Scan for the cell matching the given text and deliver its (x, y) coordinate at center. 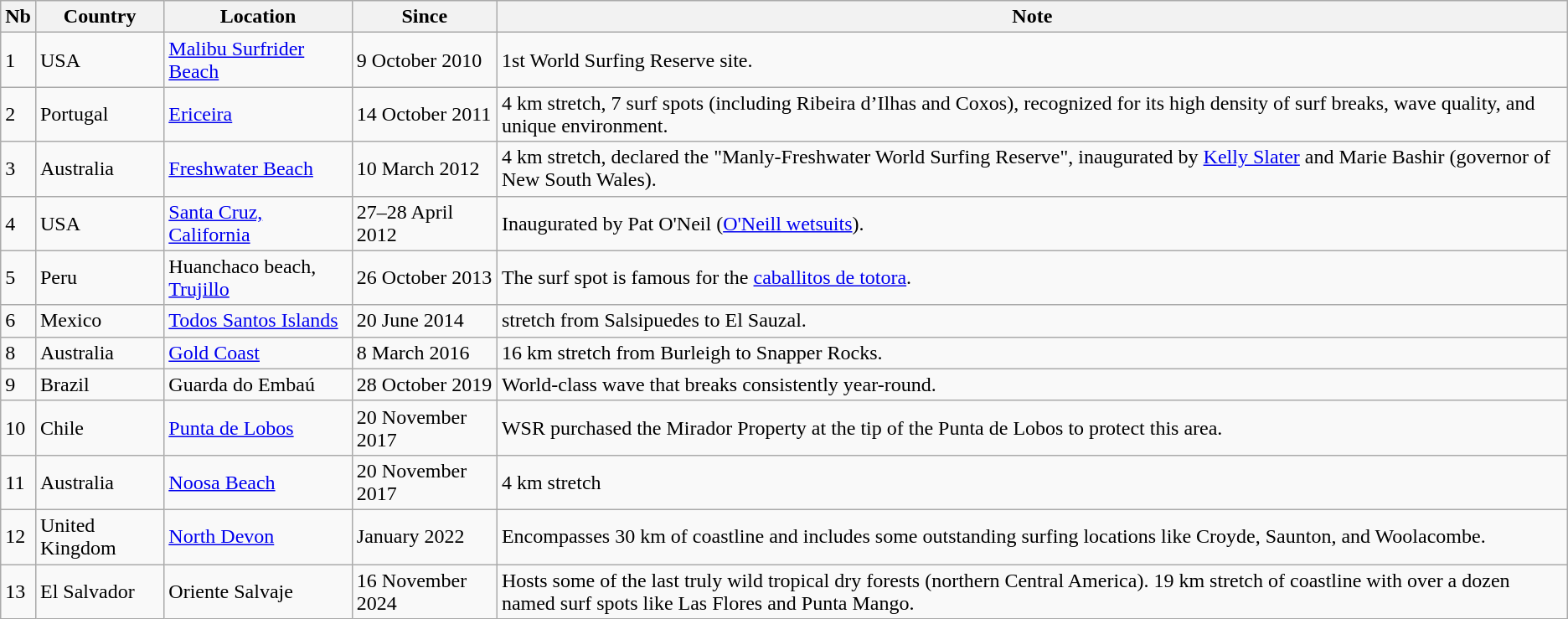
Note (1032, 17)
3 (18, 169)
Noosa Beach (258, 482)
16 November 2024 (424, 591)
9 (18, 384)
Malibu Surfrider Beach (258, 60)
10 (18, 427)
Nb (18, 17)
8 March 2016 (424, 353)
Ericeira (258, 114)
stretch from Salsipuedes to El Sauzal. (1032, 321)
Country (99, 17)
14 October 2011 (424, 114)
Brazil (99, 384)
El Salvador (99, 591)
Guarda do Embaú (258, 384)
Since (424, 17)
1 (18, 60)
Freshwater Beach (258, 169)
Oriente Salvaje (258, 591)
12 (18, 536)
11 (18, 482)
1st World Surfing Reserve site. (1032, 60)
Huanchaco beach, Trujillo (258, 278)
9 October 2010 (424, 60)
5 (18, 278)
16 km stretch from Burleigh to Snapper Rocks. (1032, 353)
28 October 2019 (424, 384)
Location (258, 17)
Chile (99, 427)
27–28 April 2012 (424, 223)
4 km stretch (1032, 482)
20 June 2014 (424, 321)
North Devon (258, 536)
Portugal (99, 114)
4 km stretch, declared the "Manly-Freshwater World Surfing Reserve", inaugurated by Kelly Slater and Marie Bashir (governor of New South Wales). (1032, 169)
Todos Santos Islands (258, 321)
Mexico (99, 321)
10 March 2012 (424, 169)
13 (18, 591)
2 (18, 114)
8 (18, 353)
WSR purchased the Mirador Property at the tip of the Punta de Lobos to protect this area. (1032, 427)
Punta de Lobos (258, 427)
26 October 2013 (424, 278)
Gold Coast (258, 353)
Encompasses 30 km of coastline and includes some outstanding surfing locations like Croyde, Saunton, and Woolacombe. (1032, 536)
Inaugurated by Pat O'Neil (O'Neill wetsuits). (1032, 223)
The surf spot is famous for the caballitos de totora. (1032, 278)
United Kingdom (99, 536)
6 (18, 321)
World-class wave that breaks consistently year-round. (1032, 384)
January 2022 (424, 536)
4 (18, 223)
Santa Cruz, California (258, 223)
Peru (99, 278)
